Identify which cell holds the provided text, then report its (x, y) central coordinate. 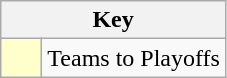
Teams to Playoffs (134, 58)
Key (114, 20)
